Find where the given text appears and provide that cell's center as [X, Y] coordinate. 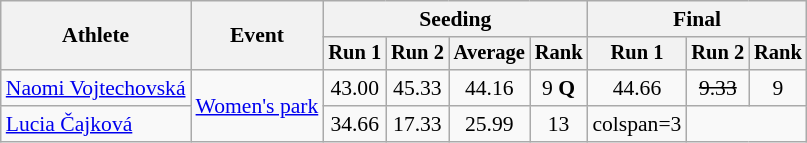
9 Q [559, 88]
13 [559, 124]
Event [258, 36]
Women's park [258, 106]
colspan=3 [636, 124]
Final [696, 19]
Seeding [455, 19]
44.66 [636, 88]
44.16 [490, 88]
Lucia Čajková [96, 124]
34.66 [354, 124]
25.99 [490, 124]
9 [778, 88]
Athlete [96, 36]
45.33 [418, 88]
9.33 [718, 88]
43.00 [354, 88]
Average [490, 54]
Naomi Vojtechovská [96, 88]
17.33 [418, 124]
